Scan for the cell matching the given text and deliver its [x, y] coordinate at center. 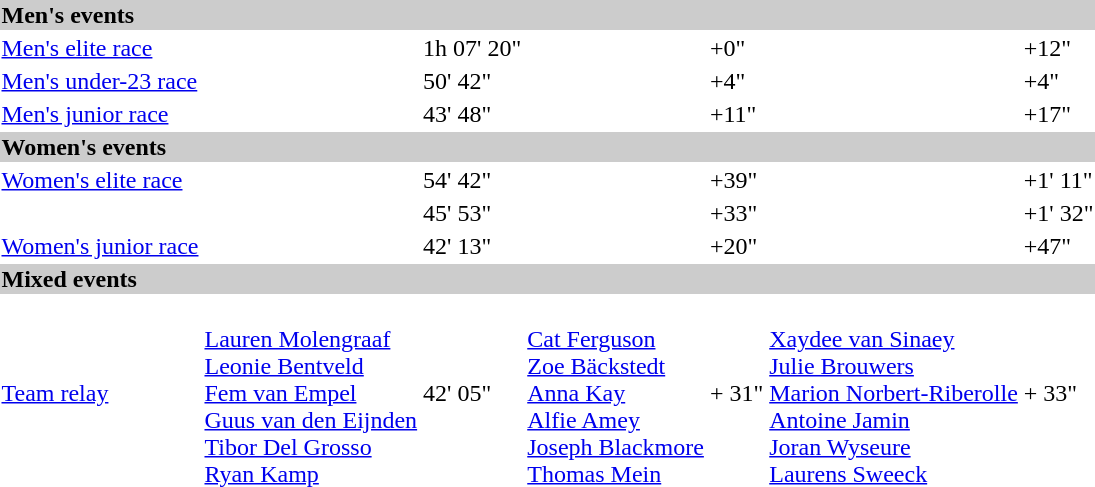
Mixed events [548, 279]
Men's events [548, 15]
50' 42" [472, 81]
54' 42" [472, 180]
Men's elite race [100, 48]
Men's junior race [100, 114]
Women's junior race [100, 246]
+33" [736, 213]
+1' 11" [1058, 180]
+0" [736, 48]
+20" [736, 246]
43' 48" [472, 114]
Women's events [548, 147]
+1' 32" [1058, 213]
+17" [1058, 114]
Men's under-23 race [100, 81]
42' 13" [472, 246]
+47" [1058, 246]
1h 07' 20" [472, 48]
+39" [736, 180]
+11" [736, 114]
+12" [1058, 48]
45' 53" [472, 213]
Women's elite race [100, 180]
